Capture the cell that displays the provided text and extract its [X, Y] central coordinate. 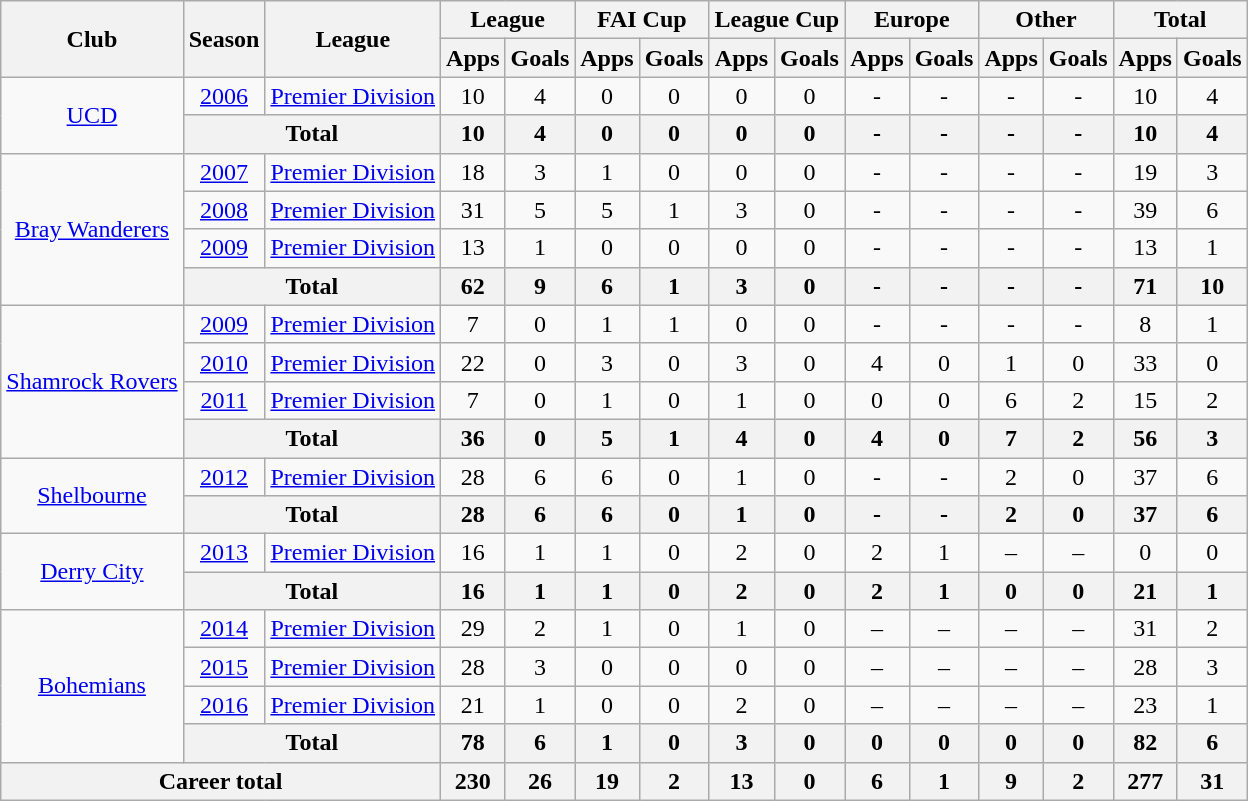
33 [1145, 362]
FAI Cup [642, 20]
UCD [92, 115]
Season [224, 39]
2008 [224, 210]
Shelbourne [92, 496]
2012 [224, 477]
39 [1145, 210]
23 [1145, 705]
36 [473, 438]
2006 [224, 96]
Bray Wanderers [92, 229]
2010 [224, 362]
Other [1046, 20]
26 [540, 781]
62 [473, 286]
82 [1145, 743]
71 [1145, 286]
Derry City [92, 572]
2013 [224, 553]
2007 [224, 172]
Career total [221, 781]
Club [92, 39]
2014 [224, 629]
2011 [224, 400]
230 [473, 781]
2016 [224, 705]
8 [1145, 324]
18 [473, 172]
22 [473, 362]
Bohemians [92, 686]
2015 [224, 667]
277 [1145, 781]
56 [1145, 438]
League Cup [777, 20]
78 [473, 743]
29 [473, 629]
Shamrock Rovers [92, 381]
15 [1145, 400]
Europe [912, 20]
